Search for the cell housing the specified text and yield its (x, y) center coordinate. 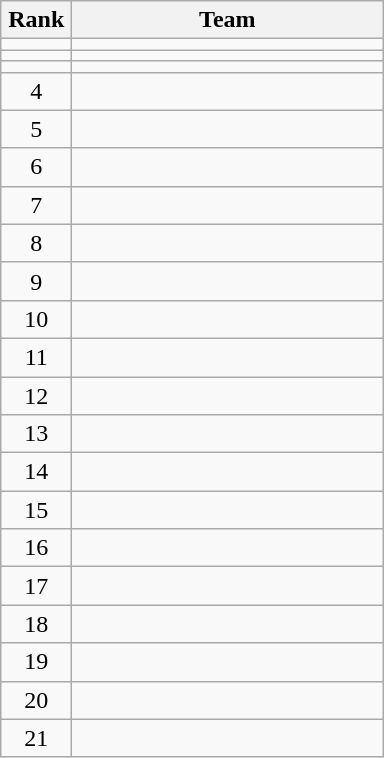
15 (36, 510)
11 (36, 357)
4 (36, 91)
20 (36, 700)
8 (36, 243)
18 (36, 624)
14 (36, 472)
5 (36, 129)
10 (36, 319)
17 (36, 586)
13 (36, 434)
19 (36, 662)
9 (36, 281)
12 (36, 395)
7 (36, 205)
Team (228, 20)
Rank (36, 20)
16 (36, 548)
21 (36, 738)
6 (36, 167)
